Provide the (x, y) coordinate of the cell's center where the given text is located.  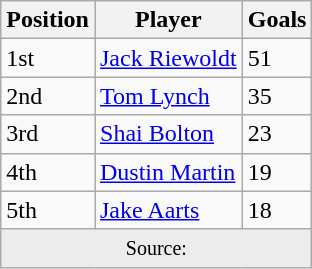
Source: (156, 248)
23 (277, 134)
18 (277, 210)
Dustin Martin (168, 172)
3rd (48, 134)
Position (48, 20)
Goals (277, 20)
Jack Riewoldt (168, 58)
2nd (48, 96)
51 (277, 58)
5th (48, 210)
19 (277, 172)
Player (168, 20)
Tom Lynch (168, 96)
Jake Aarts (168, 210)
35 (277, 96)
1st (48, 58)
4th (48, 172)
Shai Bolton (168, 134)
